Output the (x, y) coordinate of the center of the cell containing the given text.  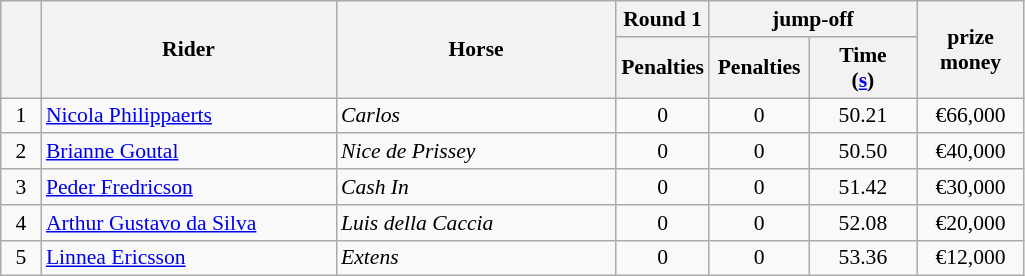
Peder Fredricson (188, 187)
50.21 (863, 116)
Horse (476, 50)
€40,000 (971, 152)
Cash In (476, 187)
50.50 (863, 152)
52.08 (863, 223)
1 (21, 116)
Linnea Ericsson (188, 258)
prizemoney (971, 50)
3 (21, 187)
51.42 (863, 187)
2 (21, 152)
Extens (476, 258)
5 (21, 258)
Nice de Prissey (476, 152)
Carlos (476, 116)
53.36 (863, 258)
Time(s) (863, 68)
4 (21, 223)
€30,000 (971, 187)
€12,000 (971, 258)
€20,000 (971, 223)
Luis della Caccia (476, 223)
€66,000 (971, 116)
Brianne Goutal (188, 152)
Rider (188, 50)
Nicola Philippaerts (188, 116)
Arthur Gustavo da Silva (188, 223)
Round 1 (662, 19)
jump-off (813, 19)
